Find where the given text appears and provide that cell's center as [x, y] coordinate. 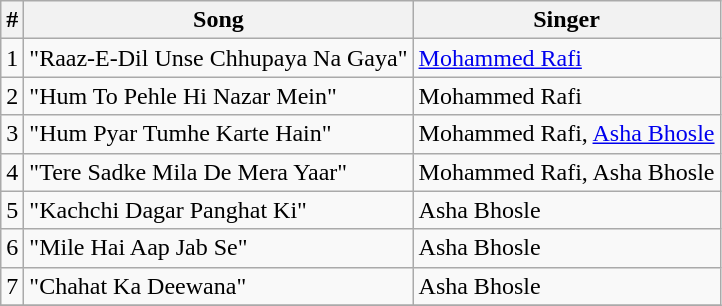
# [12, 20]
Singer [566, 20]
1 [12, 58]
"Chahat Ka Deewana" [218, 286]
6 [12, 248]
4 [12, 172]
2 [12, 96]
Song [218, 20]
"Raaz-E-Dil Unse Chhupaya Na Gaya" [218, 58]
"Mile Hai Aap Jab Se" [218, 248]
"Hum Pyar Tumhe Karte Hain" [218, 134]
"Kachchi Dagar Panghat Ki" [218, 210]
"Hum To Pehle Hi Nazar Mein" [218, 96]
7 [12, 286]
"Tere Sadke Mila De Mera Yaar" [218, 172]
5 [12, 210]
3 [12, 134]
